Pinpoint the cell where the given text exists, returning its [X, Y] midpoint coordinate. 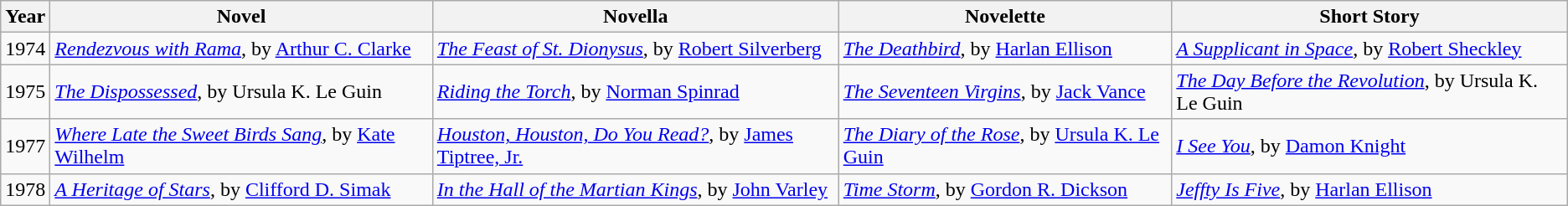
A Supplicant in Space, by Robert Sheckley [1369, 49]
Rendezvous with Rama, by Arthur C. Clarke [241, 49]
The Day Before the Revolution, by Ursula K. Le Guin [1369, 92]
The Dispossessed, by Ursula K. Le Guin [241, 92]
Houston, Houston, Do You Read?, by James Tiptree, Jr. [635, 146]
The Deathbird, by Harlan Ellison [1005, 49]
Short Story [1369, 17]
Jeffty Is Five, by Harlan Ellison [1369, 189]
The Seventeen Virgins, by Jack Vance [1005, 92]
1975 [25, 92]
1978 [25, 189]
I See You, by Damon Knight [1369, 146]
The Feast of St. Dionysus, by Robert Silverberg [635, 49]
Time Storm, by Gordon R. Dickson [1005, 189]
Novelette [1005, 17]
Novella [635, 17]
Novel [241, 17]
1974 [25, 49]
Riding the Torch, by Norman Spinrad [635, 92]
A Heritage of Stars, by Clifford D. Simak [241, 189]
Year [25, 17]
1977 [25, 146]
The Diary of the Rose, by Ursula K. Le Guin [1005, 146]
In the Hall of the Martian Kings, by John Varley [635, 189]
Where Late the Sweet Birds Sang, by Kate Wilhelm [241, 146]
